Search for the cell housing the specified text and yield its [x, y] center coordinate. 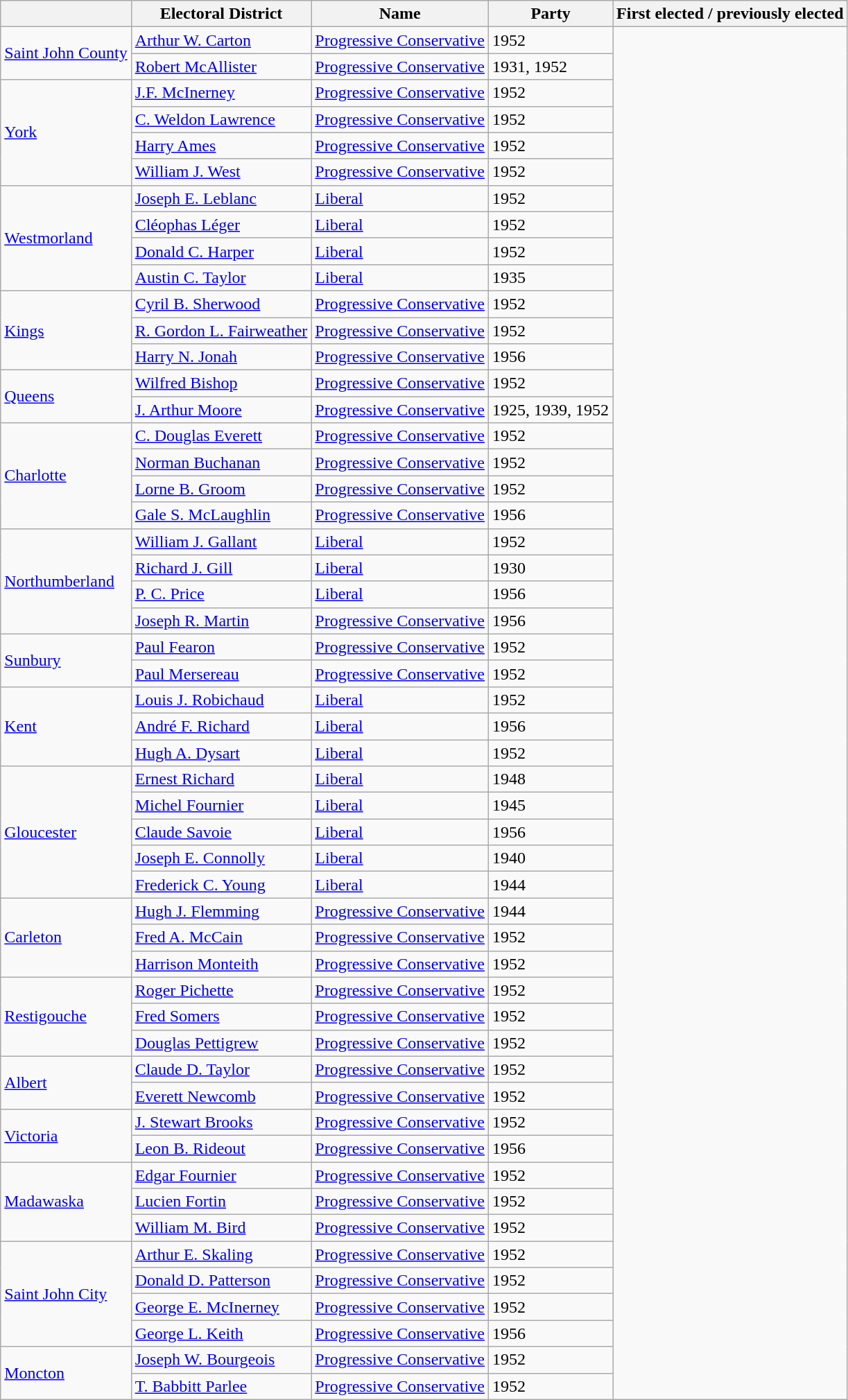
Restigouche [66, 1017]
Carleton [66, 937]
Moncton [66, 1373]
Electoral District [221, 14]
Paul Fearon [221, 647]
Northumberland [66, 581]
Hugh J. Flemming [221, 911]
Saint John County [66, 53]
Everett Newcomb [221, 1096]
Charlotte [66, 476]
Donald C. Harper [221, 251]
1948 [551, 779]
William J. West [221, 172]
Michel Fournier [221, 806]
Harry N. Jonah [221, 357]
1940 [551, 858]
Austin C. Taylor [221, 277]
Donald D. Patterson [221, 1281]
Claude D. Taylor [221, 1069]
Roger Pichette [221, 990]
First elected / previously elected [731, 14]
Harrison Monteith [221, 964]
Arthur E. Skaling [221, 1254]
1935 [551, 277]
Sunbury [66, 660]
Norman Buchanan [221, 463]
Lucien Fortin [221, 1202]
York [66, 132]
Robert McAllister [221, 67]
Party [551, 14]
Edgar Fournier [221, 1175]
R. Gordon L. Fairweather [221, 331]
Hugh A. Dysart [221, 752]
1930 [551, 568]
Arthur W. Carton [221, 40]
1931, 1952 [551, 67]
George E. McInerney [221, 1307]
Kent [66, 726]
Gloucester [66, 832]
J. Stewart Brooks [221, 1122]
Name [400, 14]
J.F. McInerney [221, 93]
André F. Richard [221, 726]
Westmorland [66, 238]
William J. Gallant [221, 542]
P. C. Price [221, 594]
Saint John City [66, 1294]
T. Babbitt Parlee [221, 1386]
Cyril B. Sherwood [221, 304]
Wilfred Bishop [221, 383]
Joseph R. Martin [221, 621]
Joseph E. Leblanc [221, 198]
Richard J. Gill [221, 568]
Kings [66, 330]
Albert [66, 1082]
C. Douglas Everett [221, 436]
Harry Ames [221, 146]
Joseph E. Connolly [221, 858]
Douglas Pettigrew [221, 1043]
Cléophas Léger [221, 225]
Victoria [66, 1135]
1945 [551, 806]
Ernest Richard [221, 779]
Louis J. Robichaud [221, 700]
Frederick C. Young [221, 885]
Paul Mersereau [221, 673]
1925, 1939, 1952 [551, 410]
Madawaska [66, 1202]
Queens [66, 397]
Gale S. McLaughlin [221, 515]
Fred Somers [221, 1017]
Fred A. McCain [221, 937]
Leon B. Rideout [221, 1148]
C. Weldon Lawrence [221, 119]
George L. Keith [221, 1333]
Joseph W. Bourgeois [221, 1360]
J. Arthur Moore [221, 410]
Lorne B. Groom [221, 489]
Claude Savoie [221, 832]
William M. Bird [221, 1228]
